Return [x, y] of the center of cell containing provided text 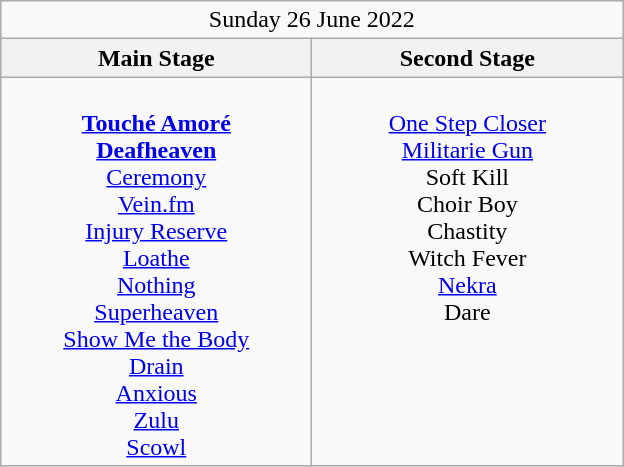
Touché Amoré Deafheaven Ceremony Vein.fm Injury Reserve Loathe Nothing Superheaven Show Me the Body Drain Anxious Zulu Scowl [156, 272]
One Step Closer Militarie Gun Soft Kill Choir Boy Chastity Witch Fever Nekra Dare [468, 272]
Main Stage [156, 58]
Sunday 26 June 2022 [312, 20]
Second Stage [468, 58]
